Search for the cell housing the specified text and yield its (X, Y) center coordinate. 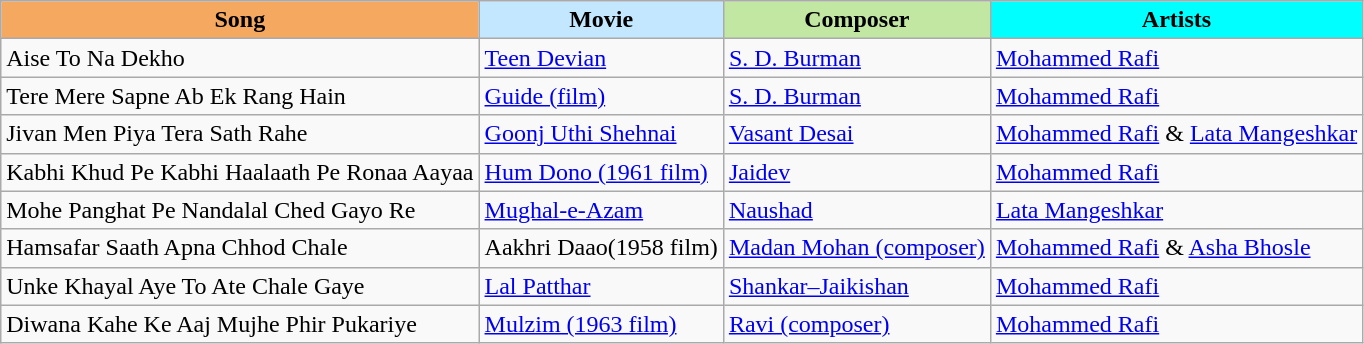
Ravi (composer) (856, 324)
Guide (film) (601, 96)
Hamsafar Saath Apna Chhod Chale (240, 248)
Shankar–Jaikishan (856, 286)
Mulzim (1963 film) (601, 324)
Aise To Na Dekho (240, 58)
Mohammed Rafi & Lata Mangeshkar (1176, 134)
Mohe Panghat Pe Nandalal Ched Gayo Re (240, 210)
Kabhi Khud Pe Kabhi Haalaath Pe Ronaa Aayaa (240, 172)
Jivan Men Piya Tera Sath Rahe (240, 134)
Jaidev (856, 172)
Movie (601, 20)
Composer (856, 20)
Tere Mere Sapne Ab Ek Rang Hain (240, 96)
Mughal-e-Azam (601, 210)
Aakhri Daao(1958 film) (601, 248)
Lata Mangeshkar (1176, 210)
Goonj Uthi Shehnai (601, 134)
Lal Patthar (601, 286)
Vasant Desai (856, 134)
Teen Devian (601, 58)
Song (240, 20)
Naushad (856, 210)
Artists (1176, 20)
Madan Mohan (composer) (856, 248)
Hum Dono (1961 film) (601, 172)
Diwana Kahe Ke Aaj Mujhe Phir Pukariye (240, 324)
Mohammed Rafi & Asha Bhosle (1176, 248)
Unke Khayal Aye To Ate Chale Gaye (240, 286)
